Detect which cell encompasses the target text, then output its (X, Y) center coordinate. 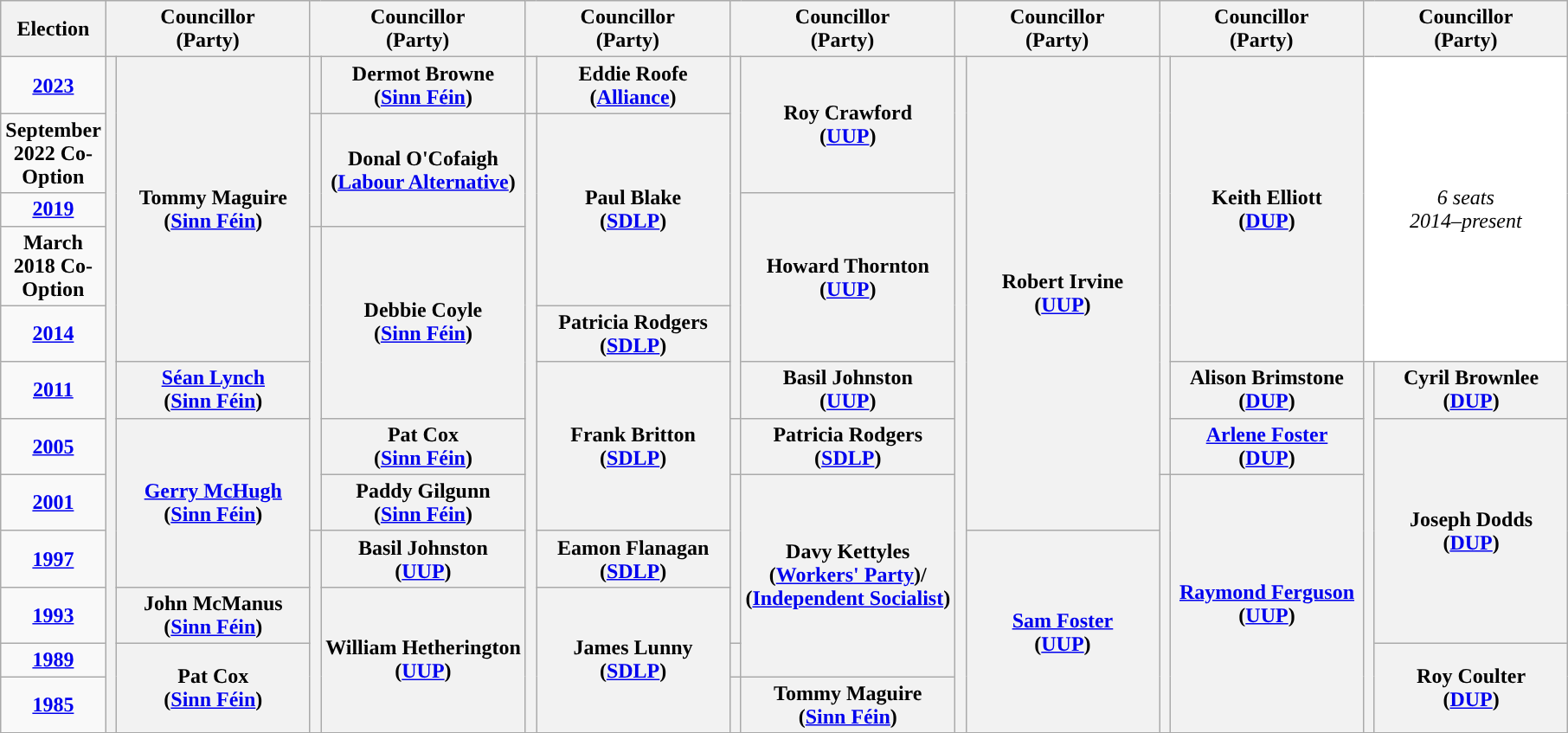
Roy Crawford (UUP) (848, 125)
Paul Blake (SDLP) (633, 209)
Robert Irvine (UUP) (1063, 294)
Eamon Flanagan (SDLP) (633, 559)
September 2022 Co-Option (54, 153)
2005 (54, 447)
Donal O'Cofaigh (Labour Alternative) (424, 170)
2001 (54, 502)
Raymond Ferguson (UUP) (1267, 603)
John McManus (Sinn Féin) (214, 614)
Howard Thornton (UUP) (848, 277)
Davy Kettyles (Workers' Party)/ (Independent Socialist) (848, 575)
Dermot Browne (Sinn Féin) (424, 85)
1989 (54, 659)
Cyril Brownlee (DUP) (1471, 389)
2019 (54, 209)
Eddie Roofe (Alliance) (633, 85)
James Lunny (SDLP) (633, 659)
2011 (54, 389)
March 2018 Co-Option (54, 266)
2014 (54, 334)
Sam Foster (UUP) (1063, 632)
Paddy Gilgunn (Sinn Féin) (424, 502)
Debbie Coyle (Sinn Féin) (424, 322)
Arlene Foster (DUP) (1267, 447)
Keith Elliott (DUP) (1267, 209)
Joseph Dodds (DUP) (1471, 530)
Gerry McHugh (Sinn Féin) (214, 502)
William Hetherington (UUP) (424, 659)
6 seats2014–present (1466, 209)
Election (54, 29)
1993 (54, 614)
Alison Brimstone (DUP) (1267, 389)
1997 (54, 559)
Roy Coulter (DUP) (1471, 687)
Séan Lynch (Sinn Féin) (214, 389)
Frank Britton (SDLP) (633, 447)
2023 (54, 85)
1985 (54, 704)
